For the text-containing cell, return its midpoint in (X, Y) coordinate format. 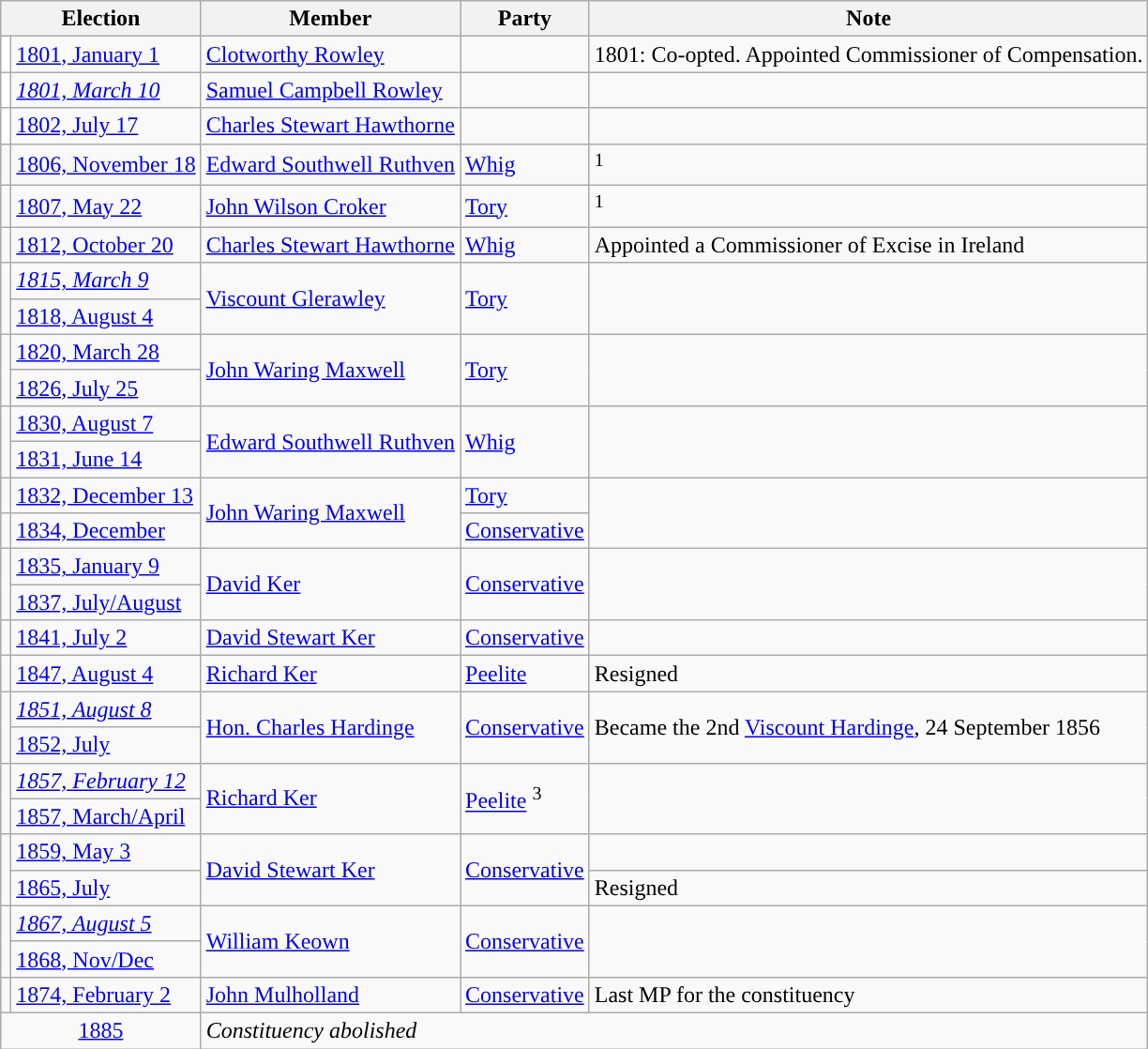
1807, May 22 (106, 206)
Member (330, 19)
Peelite 3 (525, 798)
1826, July 25 (106, 388)
Party (525, 19)
1885 (101, 1030)
Election (101, 19)
1818, August 4 (106, 316)
1867, August 5 (106, 923)
Became the 2nd Viscount Hardinge, 24 September 1856 (869, 727)
1802, July 17 (106, 126)
1820, March 28 (106, 352)
Viscount Glerawley (330, 298)
Note (869, 19)
1801, January 1 (106, 54)
1815, March 9 (106, 281)
1841, July 2 (106, 638)
1801: Co-opted. Appointed Commissioner of Compensation. (869, 54)
1835, January 9 (106, 567)
John Wilson Croker (330, 206)
1865, July (106, 888)
1837, July/August (106, 602)
1830, August 7 (106, 423)
1801, March 10 (106, 90)
1874, February 2 (106, 995)
Peelite (525, 674)
Last MP for the constituency (869, 995)
1847, August 4 (106, 674)
Clotworthy Rowley (330, 54)
Appointed a Commissioner of Excise in Ireland (869, 245)
David Ker (330, 585)
Constituency abolished (674, 1030)
1857, February 12 (106, 781)
1832, December 13 (106, 495)
1806, November 18 (106, 165)
1812, October 20 (106, 245)
1851, August 8 (106, 709)
William Keown (330, 941)
1831, June 14 (106, 459)
1852, July (106, 745)
John Mulholland (330, 995)
1859, May 3 (106, 852)
Samuel Campbell Rowley (330, 90)
1857, March/April (106, 816)
1834, December (106, 531)
Hon. Charles Hardinge (330, 727)
1868, Nov/Dec (106, 959)
